Search for the cell housing the specified text and yield its (X, Y) center coordinate. 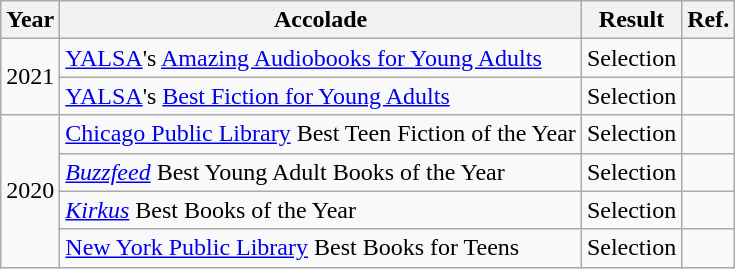
Accolade (321, 20)
YALSA's Best Fiction for Young Adults (321, 96)
Year (30, 20)
Chicago Public Library Best Teen Fiction of the Year (321, 134)
YALSA's Amazing Audiobooks for Young Adults (321, 58)
Buzzfeed Best Young Adult Books of the Year (321, 172)
New York Public Library Best Books for Teens (321, 248)
Kirkus Best Books of the Year (321, 210)
2021 (30, 77)
2020 (30, 191)
Ref. (708, 20)
Result (631, 20)
